Identify which cell holds the provided text, then report its [X, Y] central coordinate. 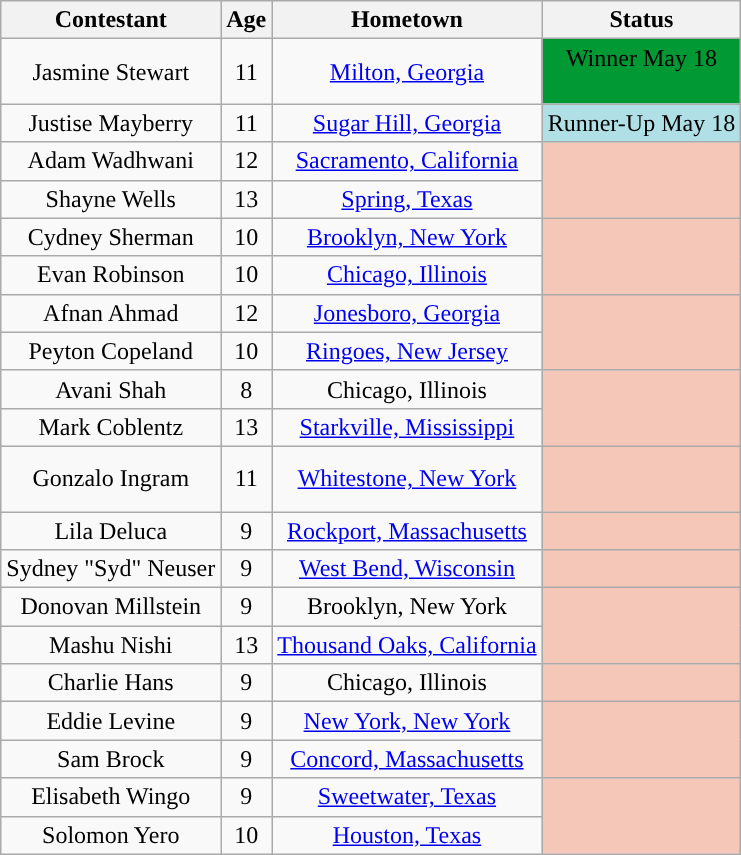
Adam Wadhwani [111, 161]
Contestant [111, 20]
Evan Robinson [111, 275]
Sweetwater, Texas [407, 797]
Sam Brock [111, 759]
New York, New York [407, 721]
Thousand Oaks, California [407, 645]
Donovan Millstein [111, 607]
Age [246, 20]
Milton, Georgia [407, 72]
Winner May 18 [642, 72]
Avani Shah [111, 389]
Sugar Hill, Georgia [407, 123]
8 [246, 389]
Starkville, Mississippi [407, 427]
Eddie Levine [111, 721]
Elisabeth Wingo [111, 797]
Ringoes, New Jersey [407, 351]
Sacramento, California [407, 161]
Jasmine Stewart [111, 72]
West Bend, Wisconsin [407, 569]
Gonzalo Ingram [111, 478]
Justise Mayberry [111, 123]
Jonesboro, Georgia [407, 313]
Concord, Massachusetts [407, 759]
Rockport, Massachusetts [407, 531]
Spring, Texas [407, 199]
Status [642, 20]
Runner-Up May 18 [642, 123]
Solomon Yero [111, 835]
Afnan Ahmad [111, 313]
Hometown [407, 20]
Charlie Hans [111, 683]
Sydney "Syd" Neuser [111, 569]
Shayne Wells [111, 199]
Houston, Texas [407, 835]
Whitestone, New York [407, 478]
Mark Coblentz [111, 427]
Lila Deluca [111, 531]
Peyton Copeland [111, 351]
Cydney Sherman [111, 237]
Mashu Nishi [111, 645]
